Find where the given text appears and provide that cell's center as (X, Y) coordinate. 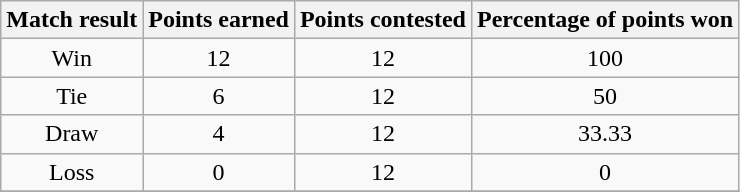
Points earned (219, 20)
Win (72, 58)
50 (604, 96)
Loss (72, 172)
Points contested (382, 20)
100 (604, 58)
6 (219, 96)
Tie (72, 96)
Percentage of points won (604, 20)
4 (219, 134)
Match result (72, 20)
33.33 (604, 134)
Draw (72, 134)
